Identify which cell holds the provided text, then report its (X, Y) central coordinate. 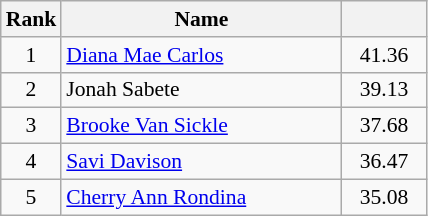
37.68 (384, 126)
4 (32, 162)
1 (32, 55)
35.08 (384, 197)
Jonah Sabete (201, 90)
Cherry Ann Rondina (201, 197)
Name (201, 19)
2 (32, 90)
Savi Davison (201, 162)
Rank (32, 19)
3 (32, 126)
41.36 (384, 55)
5 (32, 197)
Diana Mae Carlos (201, 55)
39.13 (384, 90)
Brooke Van Sickle (201, 126)
36.47 (384, 162)
